Find where the given text appears and provide that cell's center as (X, Y) coordinate. 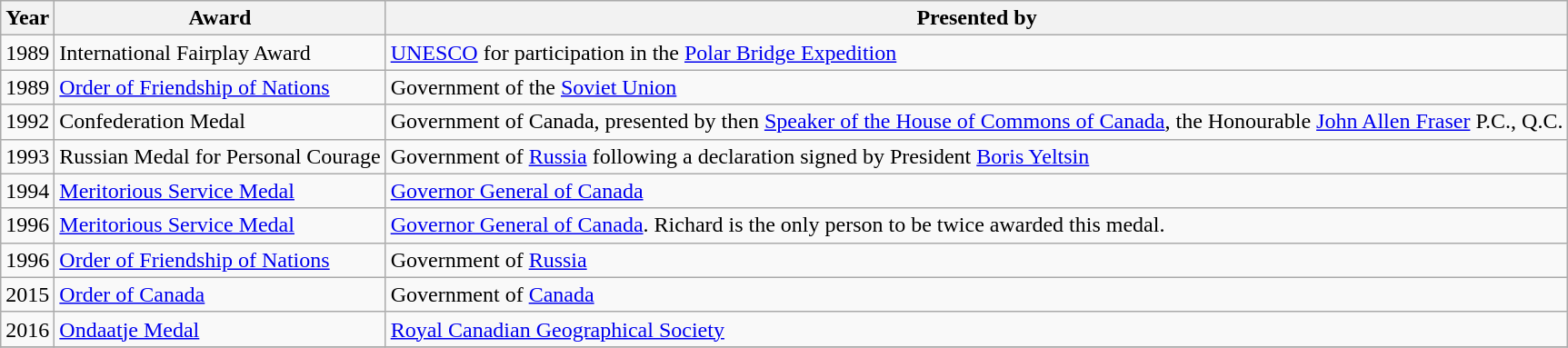
Government of the Soviet Union (976, 87)
1993 (27, 156)
Governor General of Canada. Richard is the only person to be twice awarded this medal. (976, 225)
Award (220, 18)
Governor General of Canada (976, 191)
Confederation Medal (220, 122)
Order of Canada (220, 294)
Russian Medal for Personal Courage (220, 156)
Royal Canadian Geographical Society (976, 329)
1994 (27, 191)
Government of Russia (976, 260)
Government of Canada, presented by then Speaker of the House of Commons of Canada, the Honourable John Allen Fraser P.C., Q.C. (976, 122)
Presented by (976, 18)
Year (27, 18)
UNESCO for participation in the Polar Bridge Expedition (976, 53)
2015 (27, 294)
Government of Russia following a declaration signed by President Boris Yeltsin (976, 156)
1992 (27, 122)
Ondaatje Medal (220, 329)
Government of Canada (976, 294)
2016 (27, 329)
International Fairplay Award (220, 53)
